Determine the (X, Y) coordinate at the center of the cell enclosing the given text.  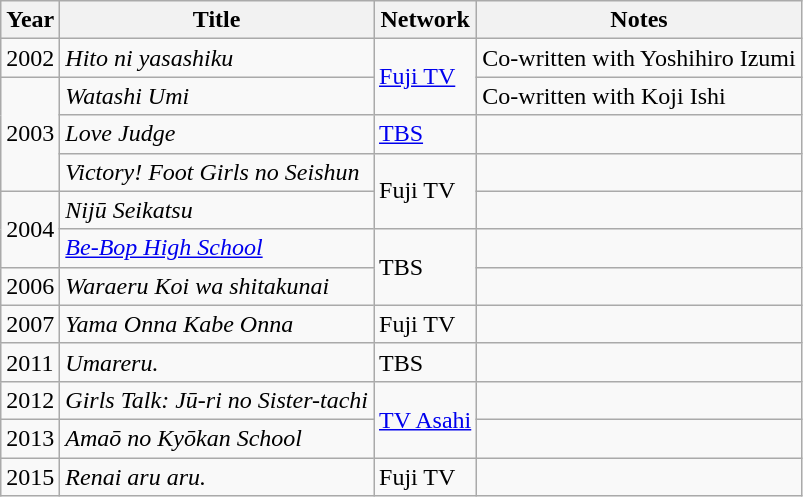
Victory! Foot Girls no Seishun (217, 172)
2013 (30, 438)
Waraeru Koi wa shitakunai (217, 286)
Network (426, 20)
Notes (639, 20)
Title (217, 20)
Co-written with Koji Ishi (639, 96)
Renai aru aru. (217, 477)
Watashi Umi (217, 96)
Hito ni yasashiku (217, 58)
2012 (30, 400)
Be-Bop High School (217, 248)
Girls Talk: Jū-ri no Sister-tachi (217, 400)
Yama Onna Kabe Onna (217, 324)
Co-written with Yoshihiro Izumi (639, 58)
Year (30, 20)
2002 (30, 58)
TV Asahi (426, 419)
Amaō no Kyōkan School (217, 438)
2011 (30, 362)
Nijū Seikatsu (217, 210)
2006 (30, 286)
2015 (30, 477)
2007 (30, 324)
Umareru. (217, 362)
2004 (30, 229)
Love Judge (217, 134)
2003 (30, 134)
